Capture the cell that displays the provided text and extract its (x, y) central coordinate. 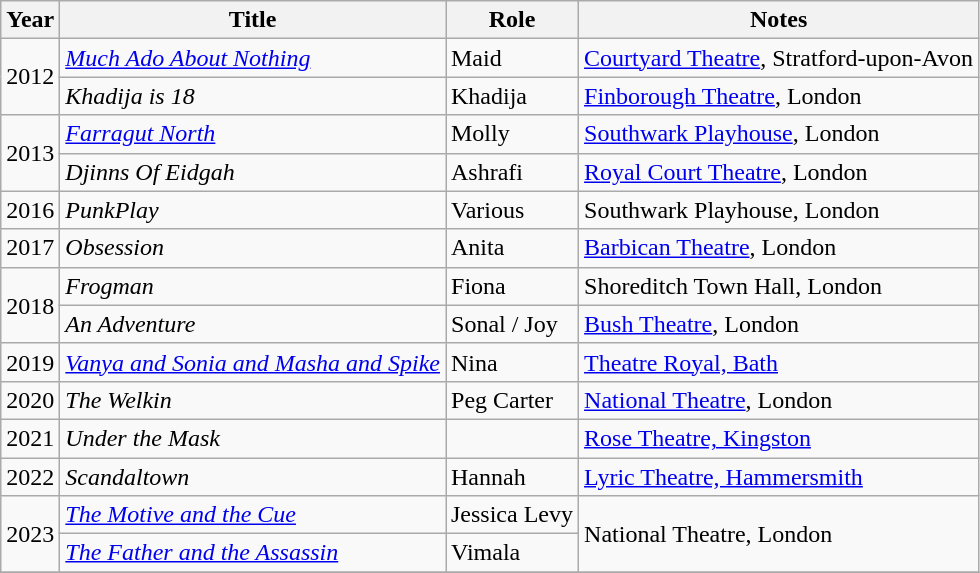
Hannah (512, 477)
The Motive and the Cue (253, 515)
Sonal / Joy (512, 324)
Title (253, 20)
Theatre Royal, Bath (779, 362)
Nina (512, 362)
2017 (30, 248)
Farragut North (253, 134)
Scandaltown (253, 477)
Anita (512, 248)
The Father and the Assassin (253, 553)
Jessica Levy (512, 515)
Various (512, 210)
2016 (30, 210)
Khadija is 18 (253, 96)
Lyric Theatre, Hammersmith (779, 477)
Rose Theatre, Kingston (779, 438)
Fiona (512, 286)
The Welkin (253, 400)
2012 (30, 77)
Ashrafi (512, 172)
Obsession (253, 248)
Finborough Theatre, London (779, 96)
An Adventure (253, 324)
Role (512, 20)
2023 (30, 534)
Courtyard Theatre, Stratford-upon-Avon (779, 58)
Molly (512, 134)
Djinns Of Eidgah (253, 172)
Barbican Theatre, London (779, 248)
Khadija (512, 96)
Notes (779, 20)
Year (30, 20)
Under the Mask (253, 438)
2021 (30, 438)
Shoreditch Town Hall, London (779, 286)
2013 (30, 153)
Maid (512, 58)
2022 (30, 477)
2020 (30, 400)
Peg Carter (512, 400)
2019 (30, 362)
Vimala (512, 553)
2018 (30, 305)
Vanya and Sonia and Masha and Spike (253, 362)
Bush Theatre, London (779, 324)
PunkPlay (253, 210)
Much Ado About Nothing (253, 58)
Frogman (253, 286)
Royal Court Theatre, London (779, 172)
